Return [X, Y] of the center of cell containing provided text 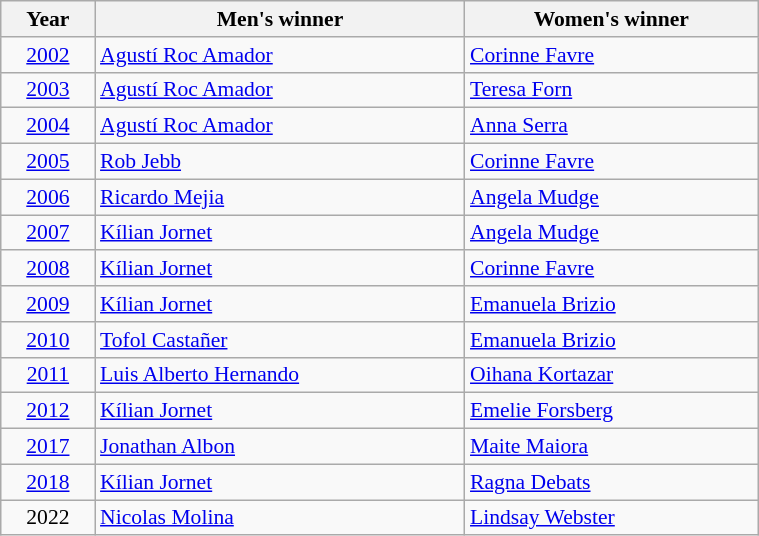
Maite Maiora [612, 447]
Oihana Kortazar [612, 375]
2018 [48, 482]
2011 [48, 375]
2017 [48, 447]
2007 [48, 233]
Teresa Forn [612, 90]
Tofol Castañer [280, 340]
2006 [48, 197]
2010 [48, 340]
Nicolas Molina [280, 518]
Jonathan Albon [280, 447]
Rob Jebb [280, 162]
Men's winner [280, 19]
Women's winner [612, 19]
2005 [48, 162]
2012 [48, 411]
Year [48, 19]
2008 [48, 269]
Emelie Forsberg [612, 411]
Lindsay Webster [612, 518]
2002 [48, 55]
Luis Alberto Hernando [280, 375]
Ragna Debats [612, 482]
2022 [48, 518]
2003 [48, 90]
2009 [48, 304]
Ricardo Mejia [280, 197]
Anna Serra [612, 126]
2004 [48, 126]
